Determine the [X, Y] coordinate at the center of the cell enclosing the given text.  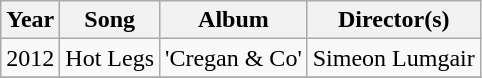
Director(s) [394, 20]
Album [234, 20]
Song [110, 20]
2012 [30, 58]
'Cregan & Co' [234, 58]
Hot Legs [110, 58]
Simeon Lumgair [394, 58]
Year [30, 20]
